For the text-containing cell, return its midpoint in [x, y] coordinate format. 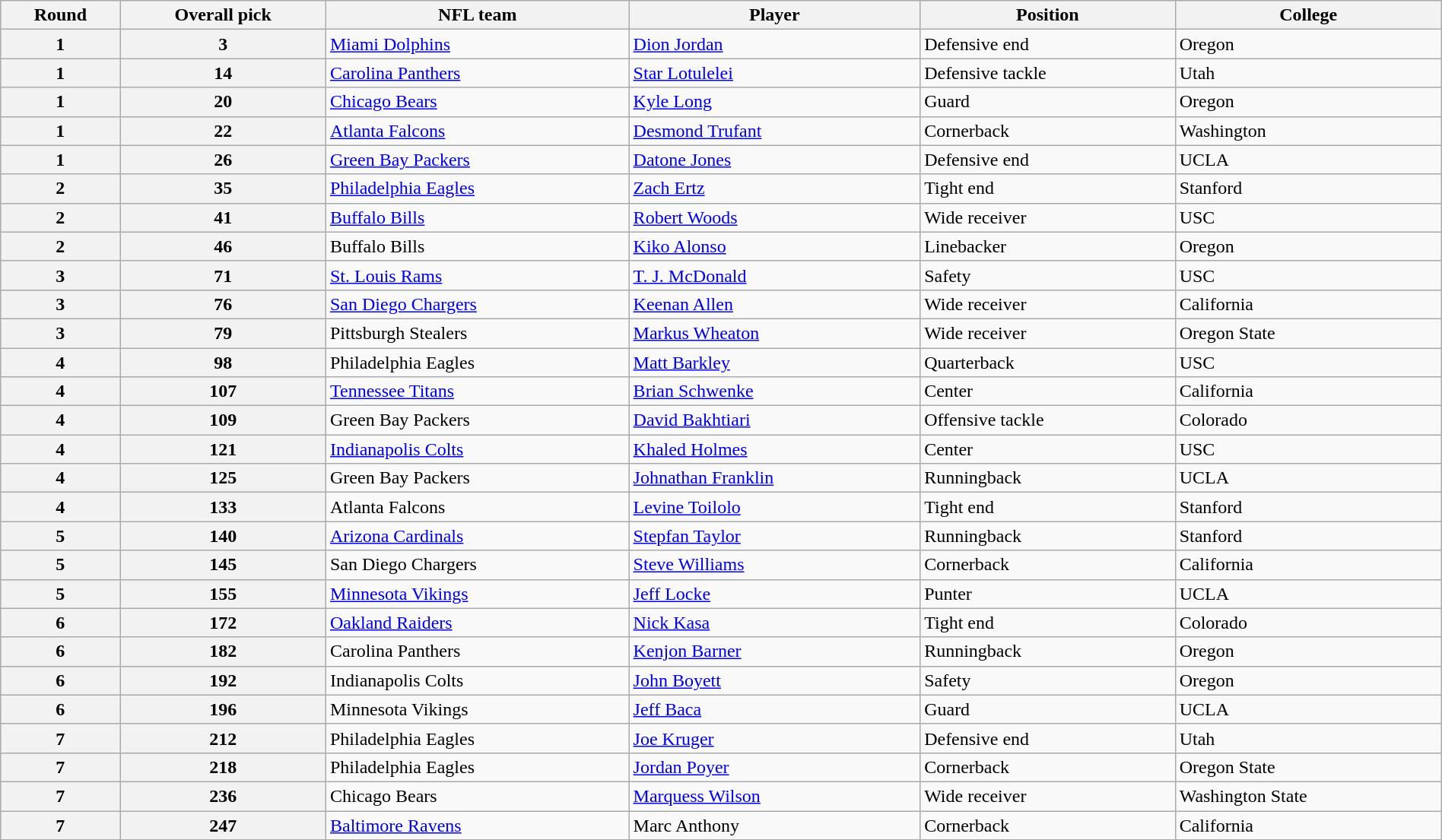
133 [224, 507]
Brian Schwenke [774, 391]
Position [1048, 15]
Matt Barkley [774, 363]
St. Louis Rams [478, 275]
NFL team [478, 15]
Marquess Wilson [774, 796]
College [1308, 15]
Kiko Alonso [774, 246]
Jordan Poyer [774, 767]
Baltimore Ravens [478, 825]
20 [224, 102]
192 [224, 680]
Miami Dolphins [478, 44]
Player [774, 15]
172 [224, 623]
79 [224, 333]
212 [224, 738]
182 [224, 651]
Datone Jones [774, 160]
Khaled Holmes [774, 449]
196 [224, 709]
Washington [1308, 131]
Punter [1048, 594]
Desmond Trufant [774, 131]
125 [224, 478]
121 [224, 449]
Jeff Baca [774, 709]
Marc Anthony [774, 825]
Pittsburgh Stealers [478, 333]
46 [224, 246]
218 [224, 767]
41 [224, 217]
Steve Williams [774, 565]
Defensive tackle [1048, 73]
236 [224, 796]
71 [224, 275]
Johnathan Franklin [774, 478]
Stepfan Taylor [774, 536]
Dion Jordan [774, 44]
Overall pick [224, 15]
Keenan Allen [774, 304]
John Boyett [774, 680]
98 [224, 363]
Zach Ertz [774, 189]
Star Lotulelei [774, 73]
Jeff Locke [774, 594]
Linebacker [1048, 246]
T. J. McDonald [774, 275]
155 [224, 594]
109 [224, 420]
Levine Toilolo [774, 507]
Robert Woods [774, 217]
Nick Kasa [774, 623]
David Bakhtiari [774, 420]
22 [224, 131]
Tennessee Titans [478, 391]
26 [224, 160]
140 [224, 536]
35 [224, 189]
Oakland Raiders [478, 623]
Kyle Long [774, 102]
Arizona Cardinals [478, 536]
14 [224, 73]
247 [224, 825]
Offensive tackle [1048, 420]
107 [224, 391]
Washington State [1308, 796]
145 [224, 565]
Joe Kruger [774, 738]
Quarterback [1048, 363]
Round [61, 15]
Markus Wheaton [774, 333]
76 [224, 304]
Kenjon Barner [774, 651]
